Provide the [x, y] coordinate of the cell's center where the given text is located.  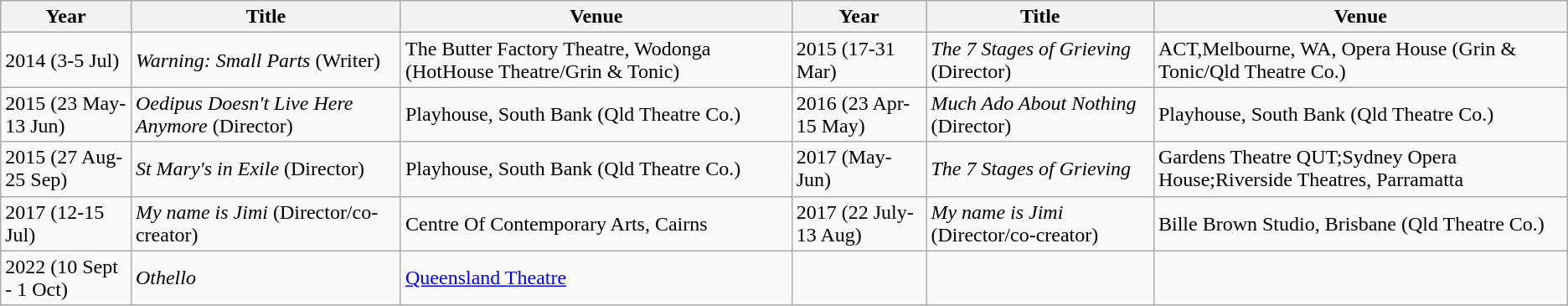
2017 (22 July-13 Aug) [859, 223]
2022 (10 Sept - 1 Oct) [66, 278]
2015 (17-31 Mar) [859, 60]
2015 (23 May-13 Jun) [66, 114]
Bille Brown Studio, Brisbane (Qld Theatre Co.) [1360, 223]
2017 (12-15 Jul) [66, 223]
ACT,Melbourne, WA, Opera House (Grin & Tonic/Qld Theatre Co.) [1360, 60]
Queensland Theatre [596, 278]
Oedipus Doesn't Live Here Anymore (Director) [266, 114]
Centre Of Contemporary Arts, Cairns [596, 223]
Gardens Theatre QUT;Sydney Opera House;Riverside Theatres, Parramatta [1360, 169]
Warning: Small Parts (Writer) [266, 60]
2016 (23 Apr-15 May) [859, 114]
2014 (3-5 Jul) [66, 60]
The Butter Factory Theatre, Wodonga (HotHouse Theatre/Grin & Tonic) [596, 60]
The 7 Stages of Grieving [1040, 169]
The 7 Stages of Grieving (Director) [1040, 60]
2015 (27 Aug-25 Sep) [66, 169]
Much Ado About Nothing (Director) [1040, 114]
2017 (May-Jun) [859, 169]
Othello [266, 278]
St Mary's in Exile (Director) [266, 169]
